Output the (x, y) coordinate of the center of the cell containing the given text.  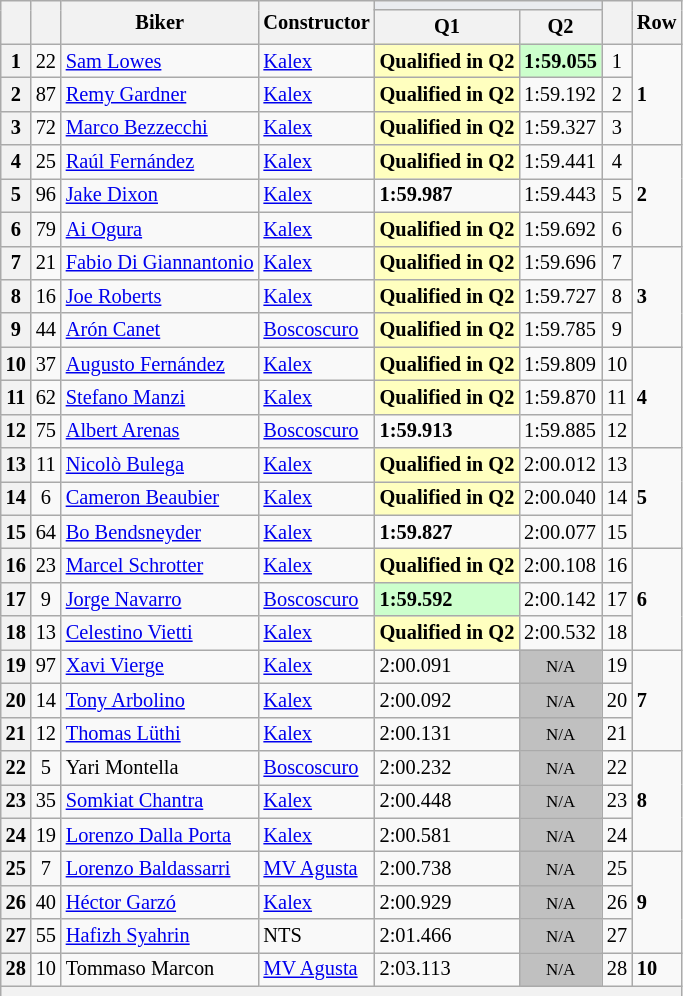
2:00.232 (447, 767)
Tommaso Marcon (160, 969)
Tony Arbolino (160, 700)
37 (46, 364)
Lorenzo Baldassarri (160, 868)
87 (46, 94)
Yari Montella (160, 767)
72 (46, 128)
1:59.885 (560, 431)
1:59.696 (560, 263)
97 (46, 666)
Ai Ogura (160, 229)
2:00.077 (560, 532)
64 (46, 532)
1:59.913 (447, 431)
Q1 (447, 27)
1:59.441 (560, 162)
Thomas Lüthi (160, 734)
2:00.142 (560, 599)
2:01.466 (447, 936)
Marcel Schrotter (160, 565)
NTS (317, 936)
Nicolò Bulega (160, 465)
Stefano Manzi (160, 397)
Lorenzo Dalla Porta (160, 835)
1:59.192 (560, 94)
Augusto Fernández (160, 364)
Jake Dixon (160, 195)
2:00.448 (447, 801)
1:59.809 (560, 364)
Remy Gardner (160, 94)
Somkiat Chantra (160, 801)
Arón Canet (160, 330)
35 (46, 801)
Sam Lowes (160, 61)
Fabio Di Giannantonio (160, 263)
Héctor Garzó (160, 902)
44 (46, 330)
2:00.532 (560, 633)
40 (46, 902)
Albert Arenas (160, 431)
55 (46, 936)
2:00.040 (560, 498)
1:59.592 (447, 599)
1:59.870 (560, 397)
2:00.108 (560, 565)
79 (46, 229)
Joe Roberts (160, 296)
Constructor (317, 22)
2:00.929 (447, 902)
Hafizh Syahrin (160, 936)
62 (46, 397)
2:00.091 (447, 666)
1:59.785 (560, 330)
2:00.131 (447, 734)
1:59.055 (560, 61)
1:59.727 (560, 296)
2:00.581 (447, 835)
Marco Bezzecchi (160, 128)
96 (46, 195)
Celestino Vietti (160, 633)
Cameron Beaubier (160, 498)
Row (656, 22)
1:59.987 (447, 195)
2:00.012 (560, 465)
Q2 (560, 27)
75 (46, 431)
2:00.092 (447, 700)
1:59.827 (447, 532)
1:59.327 (560, 128)
1:59.443 (560, 195)
Bo Bendsneyder (160, 532)
Raúl Fernández (160, 162)
2:03.113 (447, 969)
Jorge Navarro (160, 599)
1:59.692 (560, 229)
Xavi Vierge (160, 666)
Biker (160, 22)
2:00.738 (447, 868)
